Identify which cell holds the provided text, then report its [x, y] central coordinate. 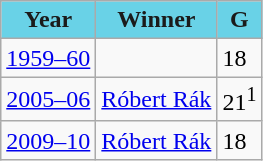
1959–60 [48, 58]
2009–10 [48, 140]
2005–06 [48, 100]
G [240, 20]
211 [240, 100]
Year [48, 20]
Winner [156, 20]
